Capture the cell that displays the provided text and extract its (X, Y) central coordinate. 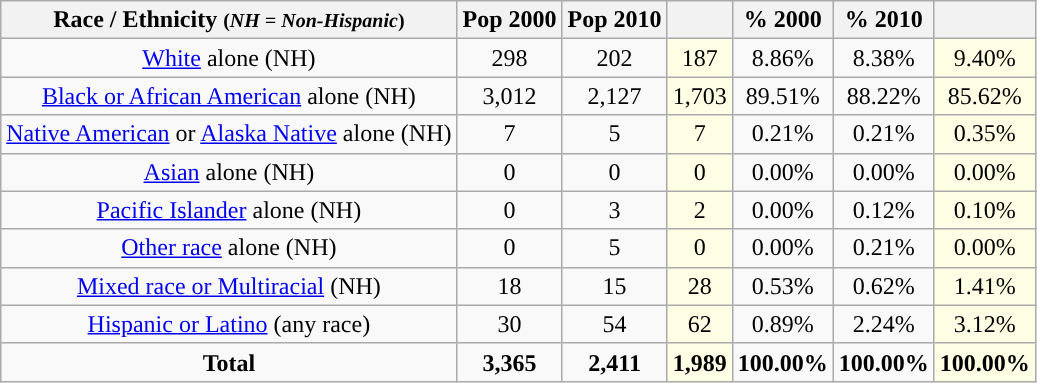
1.41% (984, 286)
3,012 (510, 96)
18 (510, 286)
88.22% (884, 96)
85.62% (984, 96)
Pop 2010 (614, 20)
8.86% (782, 58)
Total (229, 362)
Black or African American alone (NH) (229, 96)
% 2000 (782, 20)
2.24% (884, 324)
187 (700, 58)
Hispanic or Latino (any race) (229, 324)
Pacific Islander alone (NH) (229, 210)
298 (510, 58)
2 (700, 210)
30 (510, 324)
Native American or Alaska Native alone (NH) (229, 134)
54 (614, 324)
89.51% (782, 96)
3 (614, 210)
0.53% (782, 286)
% 2010 (884, 20)
28 (700, 286)
Mixed race or Multiracial (NH) (229, 286)
2,127 (614, 96)
0.35% (984, 134)
1,703 (700, 96)
0.12% (884, 210)
0.10% (984, 210)
3,365 (510, 362)
Other race alone (NH) (229, 248)
1,989 (700, 362)
202 (614, 58)
White alone (NH) (229, 58)
3.12% (984, 324)
0.89% (782, 324)
Asian alone (NH) (229, 172)
8.38% (884, 58)
15 (614, 286)
62 (700, 324)
2,411 (614, 362)
Race / Ethnicity (NH = Non-Hispanic) (229, 20)
9.40% (984, 58)
Pop 2000 (510, 20)
0.62% (884, 286)
